For the text-containing cell, return its midpoint in [X, Y] coordinate format. 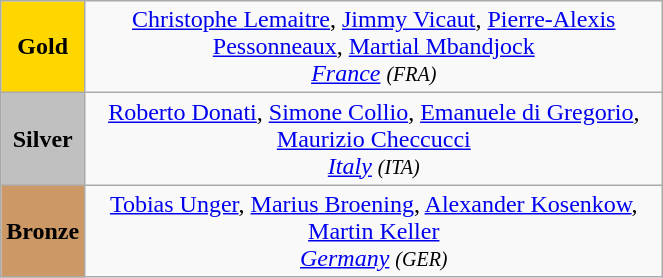
Bronze [43, 231]
Gold [43, 47]
Roberto Donati, Simone Collio, Emanuele di Gregorio, Maurizio CheccucciItaly (ITA) [374, 139]
Tobias Unger, Marius Broening, Alexander Kosenkow, Martin KellerGermany (GER) [374, 231]
Christophe Lemaitre, Jimmy Vicaut, Pierre-Alexis Pessonneaux, Martial MbandjockFrance (FRA) [374, 47]
Silver [43, 139]
